Pinpoint the cell where the given text exists, returning its (x, y) midpoint coordinate. 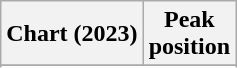
Chart (2023) (72, 34)
Peakposition (189, 34)
